Detect which cell encompasses the target text, then output its [X, Y] center coordinate. 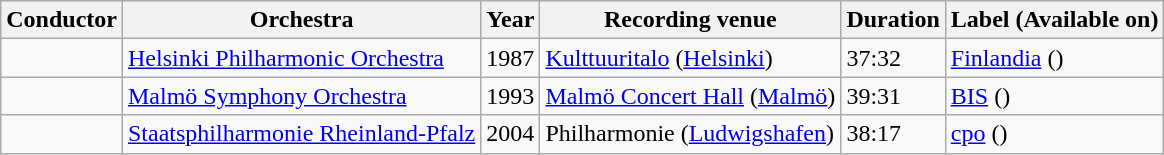
cpo () [1054, 134]
Orchestra [301, 20]
Kulttuuritalo (Helsinki) [690, 58]
Malmö Symphony Orchestra [301, 96]
1993 [510, 96]
Malmö Concert Hall (Malmö) [690, 96]
39:31 [893, 96]
Label (Available on) [1054, 20]
Helsinki Philharmonic Orchestra [301, 58]
38:17 [893, 134]
Conductor [62, 20]
BIS () [1054, 96]
37:32 [893, 58]
Philharmonie (Ludwigshafen) [690, 134]
Recording venue [690, 20]
1987 [510, 58]
Year [510, 20]
Staatsphilharmonie Rheinland-Pfalz [301, 134]
2004 [510, 134]
Finlandia () [1054, 58]
Duration [893, 20]
